Capture the cell that displays the provided text and extract its [X, Y] central coordinate. 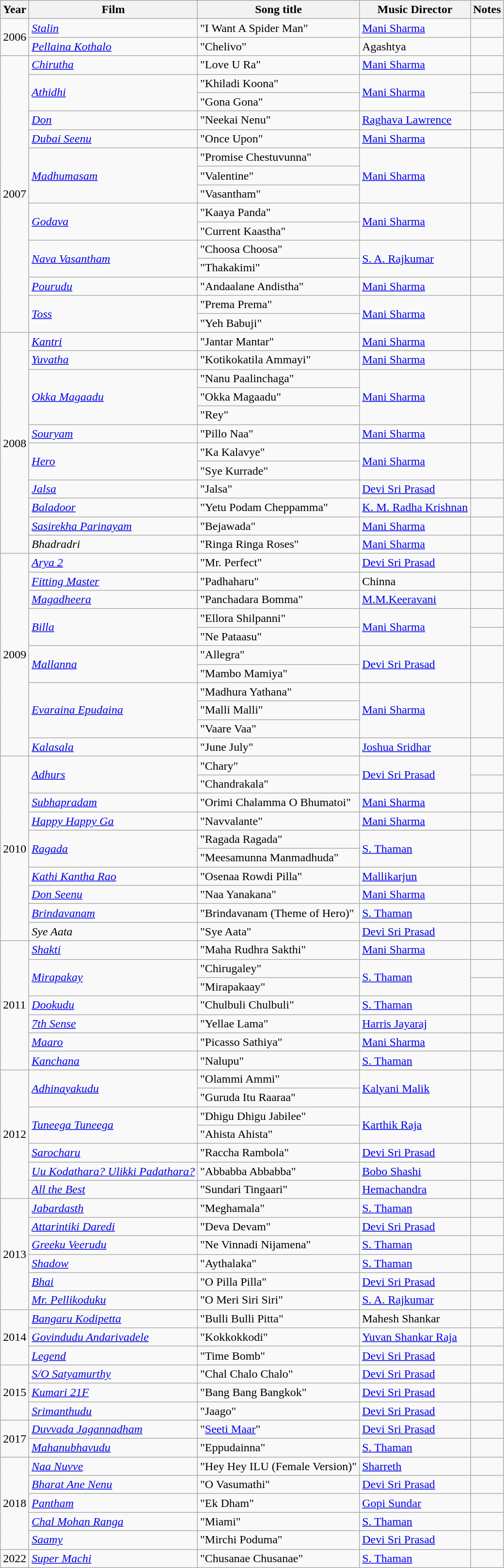
"Vasantham" [279, 194]
Nava Vasantham [113, 259]
"Jaago" [279, 1411]
"Jalsa" [279, 489]
Maaro [113, 1042]
"Ne Vinnadi Nijamena" [279, 1245]
"Allegra" [279, 655]
"Kokkokkodi" [279, 1337]
"Aythalaka" [279, 1263]
Arya 2 [113, 563]
Chirutha [113, 65]
"Yellae Lama" [279, 1024]
Dubai Seenu [113, 139]
K. M. Radha Krishnan [415, 507]
"Nanu Paalinchaga" [279, 378]
"Ellora Shilpanni" [279, 618]
"Kaaya Panda" [279, 212]
Kumari 21F [113, 1392]
Music Director [415, 10]
2007 [15, 194]
"Guruda Itu Raaraa" [279, 1097]
Don [113, 120]
Jalsa [113, 489]
2022 [15, 1558]
Harris Jayaraj [415, 1024]
Mallikarjun [415, 876]
"Seeti Maar" [279, 1429]
"Yetu Podam Cheppamma" [279, 507]
2018 [15, 1503]
Shakti [113, 950]
"Chirugaley" [279, 968]
"Nalupu" [279, 1060]
"Brindavanam (Theme of Hero)" [279, 913]
"Pillo Naa" [279, 434]
"Osenaa Rowdi Pilla" [279, 876]
"Neekai Nenu" [279, 120]
"Maha Rudhra Sakthi" [279, 950]
"Choosa Choosa" [279, 249]
"Ka Kalavye" [279, 452]
"Mr. Perfect" [279, 563]
Greeku Veerudu [113, 1245]
2017 [15, 1439]
Evaraina Epudaina [113, 710]
"Thakakimi" [279, 268]
Bangaru Kodipetta [113, 1319]
Saamy [113, 1540]
Sasirekha Parinayam [113, 526]
"Current Kaastha" [279, 231]
Film [113, 10]
All the Best [113, 1190]
2012 [15, 1134]
Kalasala [113, 747]
Sharreth [415, 1466]
"Dhigu Dhigu Jabilee" [279, 1116]
Baladoor [113, 507]
Bobo Shashi [415, 1171]
Bhadradri [113, 544]
Attarintiki Daredi [113, 1226]
Hero [113, 461]
"Olammi Ammi" [279, 1079]
"I Want A Spider Man" [279, 28]
"Chusanae Chusanae" [279, 1558]
"Time Bomb" [279, 1355]
Yuvan Shankar Raja [415, 1337]
"Ringa Ringa Roses" [279, 544]
Adhurs [113, 775]
2013 [15, 1254]
"Picasso Sathiya" [279, 1042]
Mallanna [113, 664]
"Andaalane Andistha" [279, 286]
Billa [113, 627]
"Hey Hey ILU (Female Version)" [279, 1466]
Joshua Sridhar [415, 747]
Kantri [113, 342]
"Sye Aata" [279, 931]
"Ragada Ragada" [279, 839]
"Ne Pataasu" [279, 637]
Gopi Sundar [415, 1503]
"Navvalante" [279, 821]
2011 [15, 1005]
Govindudu Andarivadele [113, 1337]
Athidhi [113, 93]
"Mambo Mamiya" [279, 673]
Mahesh Shankar [415, 1319]
Godava [113, 221]
"O Meri Siri Siri" [279, 1300]
2006 [15, 37]
"Sundari Tingaari" [279, 1190]
Toss [113, 314]
2015 [15, 1392]
"Eppudainna" [279, 1448]
Karthik Raja [415, 1125]
Agashtya [415, 47]
Kalyani Malik [415, 1088]
Brindavanam [113, 913]
Yuvatha [113, 360]
"Naa Yanakana" [279, 895]
Tuneega Tuneega [113, 1125]
"Once Upon" [279, 139]
Chal Mohan Ranga [113, 1521]
"Bejawada" [279, 526]
"Chulbuli Chulbuli" [279, 1005]
Shadow [113, 1263]
Stalin [113, 28]
Souryam [113, 434]
"Gona Gona" [279, 102]
2014 [15, 1337]
"Khiladi Koona" [279, 83]
Notes [487, 10]
"Kotikokatila Ammayi" [279, 360]
"O Vasumathi" [279, 1485]
Okka Magaadu [113, 397]
"Meesamunna Manmadhuda" [279, 858]
Mahanubhavudu [113, 1448]
Sye Aata [113, 931]
Kathi Kantha Rao [113, 876]
"Chal Chalo Chalo" [279, 1374]
2008 [15, 443]
"Chandrakala" [279, 784]
Duvvada Jagannadham [113, 1429]
Uu Kodathara? Ulikki Padathara? [113, 1171]
"Meghamala" [279, 1208]
"Yeh Babuji" [279, 323]
Adhinayakudu [113, 1088]
Year [15, 10]
Chinna [415, 581]
Pourudu [113, 286]
Magadheera [113, 600]
"Love U Ra" [279, 65]
Jabardasth [113, 1208]
Don Seenu [113, 895]
"Vaare Vaa" [279, 729]
"Ek Dham" [279, 1503]
"Promise Chestuvunna" [279, 157]
Super Machi [113, 1558]
Fitting Master [113, 581]
Subhapradam [113, 802]
2010 [15, 849]
"Raccha Rambola" [279, 1153]
"Madhura Yathana" [279, 692]
Ragada [113, 849]
Song title [279, 10]
Dookudu [113, 1005]
S/O Satyamurthy [113, 1374]
Srimanthudu [113, 1411]
"O Pilla Pilla" [279, 1282]
"Okka Magaadu" [279, 397]
Raghava Lawrence [415, 120]
"Malli Malli" [279, 710]
Legend [113, 1355]
"Chary" [279, 765]
"Chelivo" [279, 47]
"Orimi Chalamma O Bhumatoi" [279, 802]
Happy Happy Ga [113, 821]
"June July" [279, 747]
"Ahista Ahista" [279, 1134]
"Bang Bang Bangkok" [279, 1392]
"Rey" [279, 415]
"Jantar Mantar" [279, 342]
"Panchadara Bomma" [279, 600]
"Sye Kurrade" [279, 470]
"Bulli Bulli Pitta" [279, 1319]
Kanchana [113, 1060]
Bharat Ane Nenu [113, 1485]
"Mirchi Poduma" [279, 1540]
2009 [15, 655]
Pellaina Kothalo [113, 47]
Mr. Pellikoduku [113, 1300]
"Mirapakaay" [279, 987]
Naa Nuvve [113, 1466]
"Abbabba Abbabba" [279, 1171]
Mirapakay [113, 978]
Bhai [113, 1282]
M.M.Keeravani [415, 600]
"Miami" [279, 1521]
"Deva Devam" [279, 1226]
"Valentine" [279, 175]
"Prema Prema" [279, 305]
Madhumasam [113, 175]
Sarocharu [113, 1153]
7th Sense [113, 1024]
Pantham [113, 1503]
"Padhaharu" [279, 581]
Hemachandra [415, 1190]
